Return [x, y] of the center of cell containing provided text 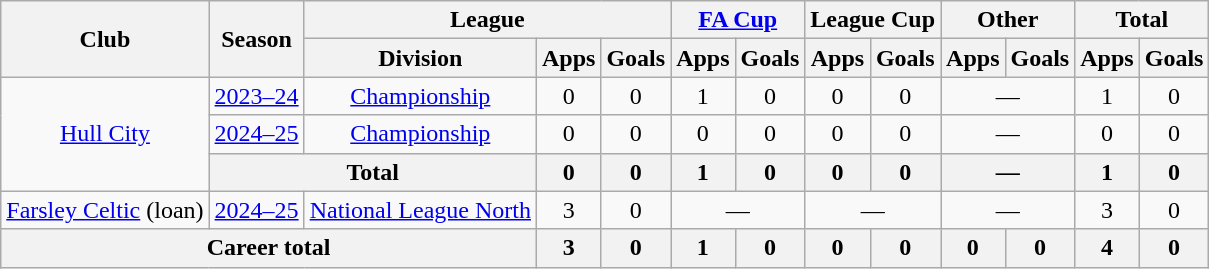
League Cup [873, 20]
Season [256, 39]
National League North [420, 210]
Career total [269, 248]
Farsley Celtic (loan) [105, 210]
Club [105, 39]
Other [1008, 20]
Hull City [105, 134]
4 [1107, 248]
League [487, 20]
Division [420, 58]
FA Cup [738, 20]
2023–24 [256, 96]
